Pinpoint the cell where the given text exists, returning its [x, y] midpoint coordinate. 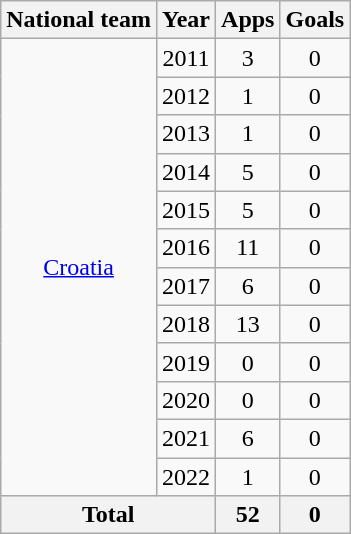
2012 [186, 96]
2020 [186, 400]
2017 [186, 286]
Croatia [79, 268]
3 [248, 58]
Year [186, 20]
Total [108, 515]
2022 [186, 477]
Goals [315, 20]
2019 [186, 362]
Apps [248, 20]
2014 [186, 172]
52 [248, 515]
National team [79, 20]
2013 [186, 134]
13 [248, 324]
11 [248, 248]
2015 [186, 210]
2021 [186, 438]
2016 [186, 248]
2011 [186, 58]
2018 [186, 324]
